Output the (x, y) coordinate of the center of the cell containing the given text.  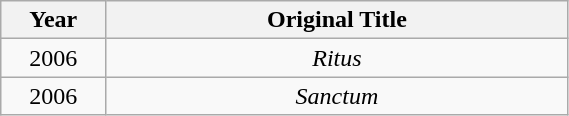
Sanctum (337, 96)
Original Title (337, 20)
Year (54, 20)
Ritus (337, 58)
